Return [x, y] of the center of cell containing provided text 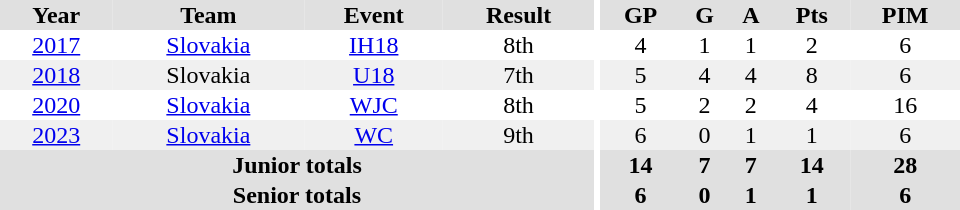
Year [56, 15]
Pts [812, 15]
8 [812, 75]
WJC [374, 105]
16 [905, 105]
9th [518, 135]
2017 [56, 45]
2020 [56, 105]
28 [905, 165]
Event [374, 15]
PIM [905, 15]
7th [518, 75]
IH18 [374, 45]
2018 [56, 75]
Senior totals [297, 195]
GP [641, 15]
G [705, 15]
2023 [56, 135]
Junior totals [297, 165]
A [750, 15]
Result [518, 15]
U18 [374, 75]
Team [208, 15]
WC [374, 135]
